Identify which cell holds the provided text, then report its (X, Y) central coordinate. 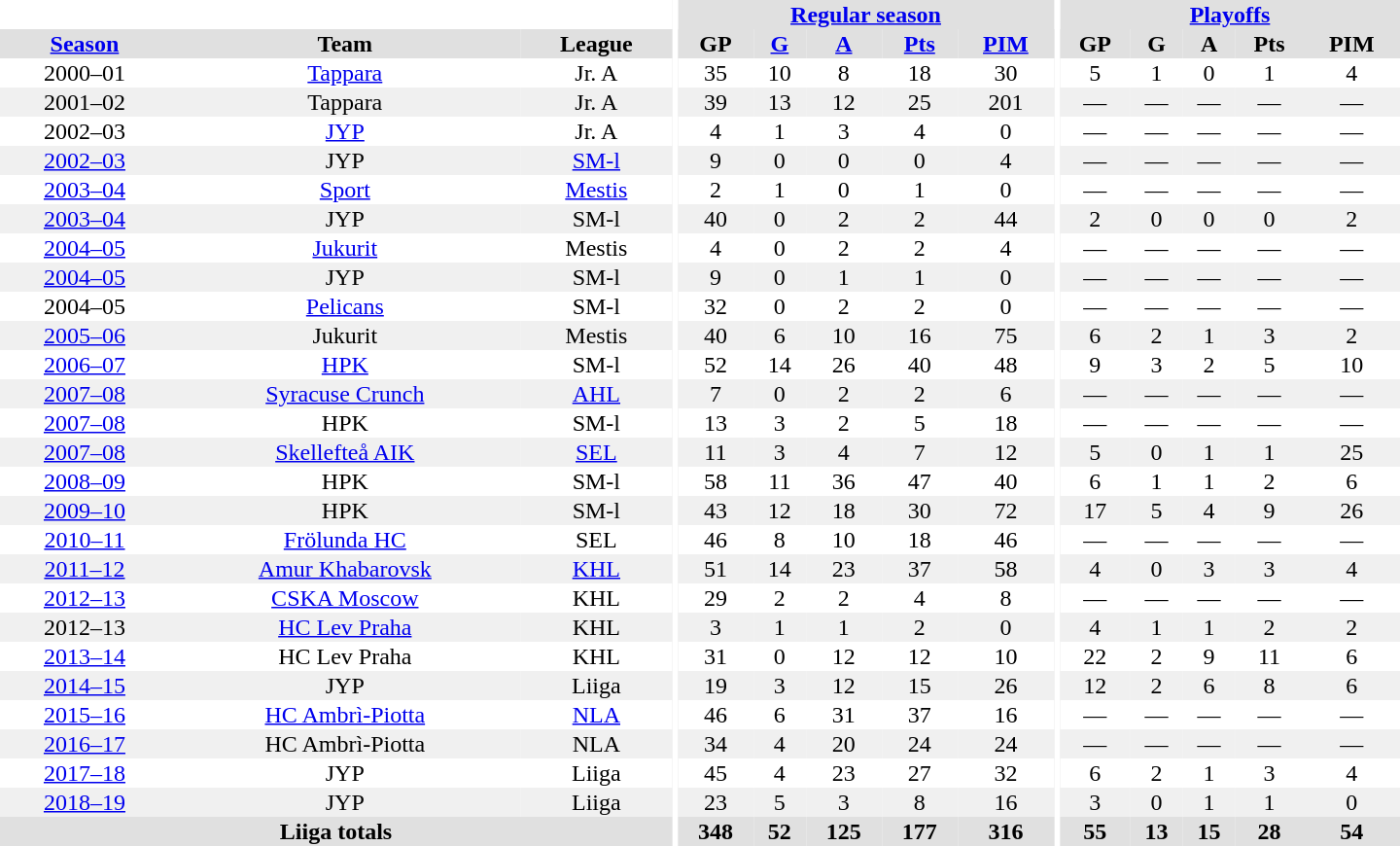
316 (1005, 831)
48 (1005, 365)
Amur Khabarovsk (345, 569)
75 (1005, 335)
Sport (345, 190)
43 (716, 511)
54 (1351, 831)
2014–15 (85, 686)
45 (716, 773)
2008–09 (85, 481)
201 (1005, 102)
20 (844, 744)
Regular season (865, 15)
League (597, 44)
2000–01 (85, 73)
Syracuse Crunch (345, 394)
39 (716, 102)
Skellefteå AIK (345, 452)
2010–11 (85, 540)
2001–02 (85, 102)
29 (716, 598)
2009–10 (85, 511)
44 (1005, 219)
51 (716, 569)
Frölunda HC (345, 540)
2011–12 (85, 569)
2005–06 (85, 335)
2016–17 (85, 744)
Liiga totals (336, 831)
22 (1095, 656)
19 (716, 686)
47 (920, 481)
17 (1095, 511)
27 (920, 773)
Pelicans (345, 306)
2017–18 (85, 773)
177 (920, 831)
AHL (597, 394)
348 (716, 831)
2018–19 (85, 802)
CSKA Moscow (345, 598)
Team (345, 44)
36 (844, 481)
35 (716, 73)
2015–16 (85, 715)
2013–14 (85, 656)
Season (85, 44)
55 (1095, 831)
2006–07 (85, 365)
72 (1005, 511)
28 (1270, 831)
Playoffs (1230, 15)
125 (844, 831)
34 (716, 744)
